Extract the [X, Y] coordinate from the center of the cell holding the provided text.  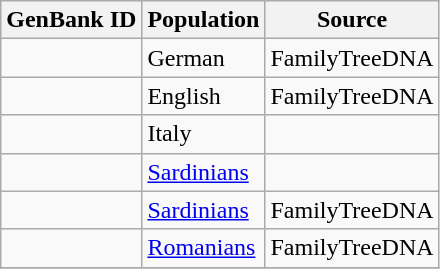
Italy [204, 134]
GenBank ID [72, 20]
Romanians [204, 248]
German [204, 58]
English [204, 96]
Source [352, 20]
Population [204, 20]
